Search for the cell housing the specified text and yield its [x, y] center coordinate. 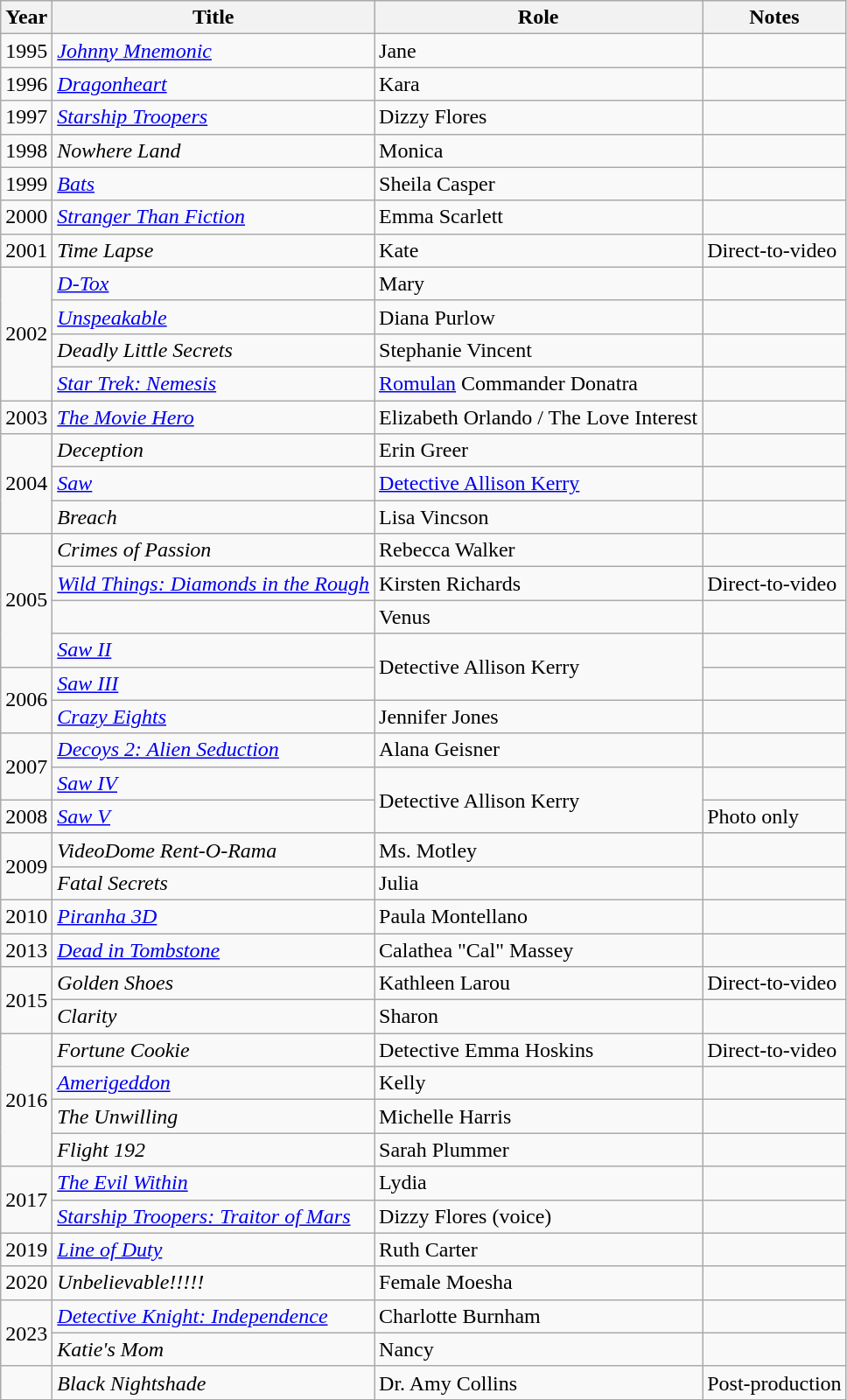
Black Nightshade [213, 1382]
Saw [213, 484]
Jennifer Jones [539, 717]
Nowhere Land [213, 150]
Unspeakable [213, 317]
The Movie Hero [213, 417]
Monica [539, 150]
2013 [26, 949]
Fatal Secrets [213, 883]
2020 [26, 1283]
Role [539, 17]
1995 [26, 51]
Bats [213, 184]
Dragonheart [213, 84]
Starship Troopers: Traitor of Mars [213, 1216]
2008 [26, 816]
Stephanie Vincent [539, 350]
2009 [26, 866]
Star Trek: Nemesis [213, 383]
Emma Scarlett [539, 217]
Saw III [213, 683]
Clarity [213, 1017]
Unbelievable!!!!! [213, 1283]
Saw V [213, 816]
Detective Knight: Independence [213, 1316]
Golden Shoes [213, 983]
Kelly [539, 1083]
Sarah Plummer [539, 1150]
Ruth Carter [539, 1249]
2023 [26, 1333]
2001 [26, 250]
Charlotte Burnham [539, 1316]
D-Tox [213, 283]
Kate [539, 250]
Saw IV [213, 783]
Katie's Mom [213, 1349]
Kathleen Larou [539, 983]
Elizabeth Orlando / The Love Interest [539, 417]
Post-production [774, 1382]
Julia [539, 883]
Saw II [213, 650]
Diana Purlow [539, 317]
1996 [26, 84]
Female Moesha [539, 1283]
Year [26, 17]
2006 [26, 700]
Sheila Casper [539, 184]
2007 [26, 766]
Lisa Vincson [539, 517]
Wild Things: Diamonds in the Rough [213, 584]
The Unwilling [213, 1116]
Romulan Commander Donatra [539, 383]
Alana Geisner [539, 750]
2003 [26, 417]
Kirsten Richards [539, 584]
Dead in Tombstone [213, 949]
Starship Troopers [213, 117]
Line of Duty [213, 1249]
1997 [26, 117]
Sharon [539, 1017]
Nancy [539, 1349]
2010 [26, 916]
2002 [26, 333]
Breach [213, 517]
2015 [26, 1000]
Deadly Little Secrets [213, 350]
Notes [774, 17]
2004 [26, 484]
Amerigeddon [213, 1083]
Photo only [774, 816]
Rebecca Walker [539, 550]
Dr. Amy Collins [539, 1382]
Michelle Harris [539, 1116]
Flight 192 [213, 1150]
Crazy Eights [213, 717]
Calathea "Cal" Massey [539, 949]
Dizzy Flores [539, 117]
Paula Montellano [539, 916]
Crimes of Passion [213, 550]
2019 [26, 1249]
2017 [26, 1200]
Johnny Mnemonic [213, 51]
Ms. Motley [539, 850]
1999 [26, 184]
Detective Emma Hoskins [539, 1050]
Kara [539, 84]
Jane [539, 51]
Lydia [539, 1183]
Erin Greer [539, 451]
Venus [539, 617]
Title [213, 17]
Decoys 2: Alien Seduction [213, 750]
VideoDome Rent-O-Rama [213, 850]
Stranger Than Fiction [213, 217]
Deception [213, 451]
Mary [539, 283]
Time Lapse [213, 250]
2000 [26, 217]
The Evil Within [213, 1183]
2005 [26, 600]
1998 [26, 150]
Fortune Cookie [213, 1050]
Piranha 3D [213, 916]
Dizzy Flores (voice) [539, 1216]
2016 [26, 1100]
